Provide the [X, Y] coordinate of the cell's center where the given text is located.  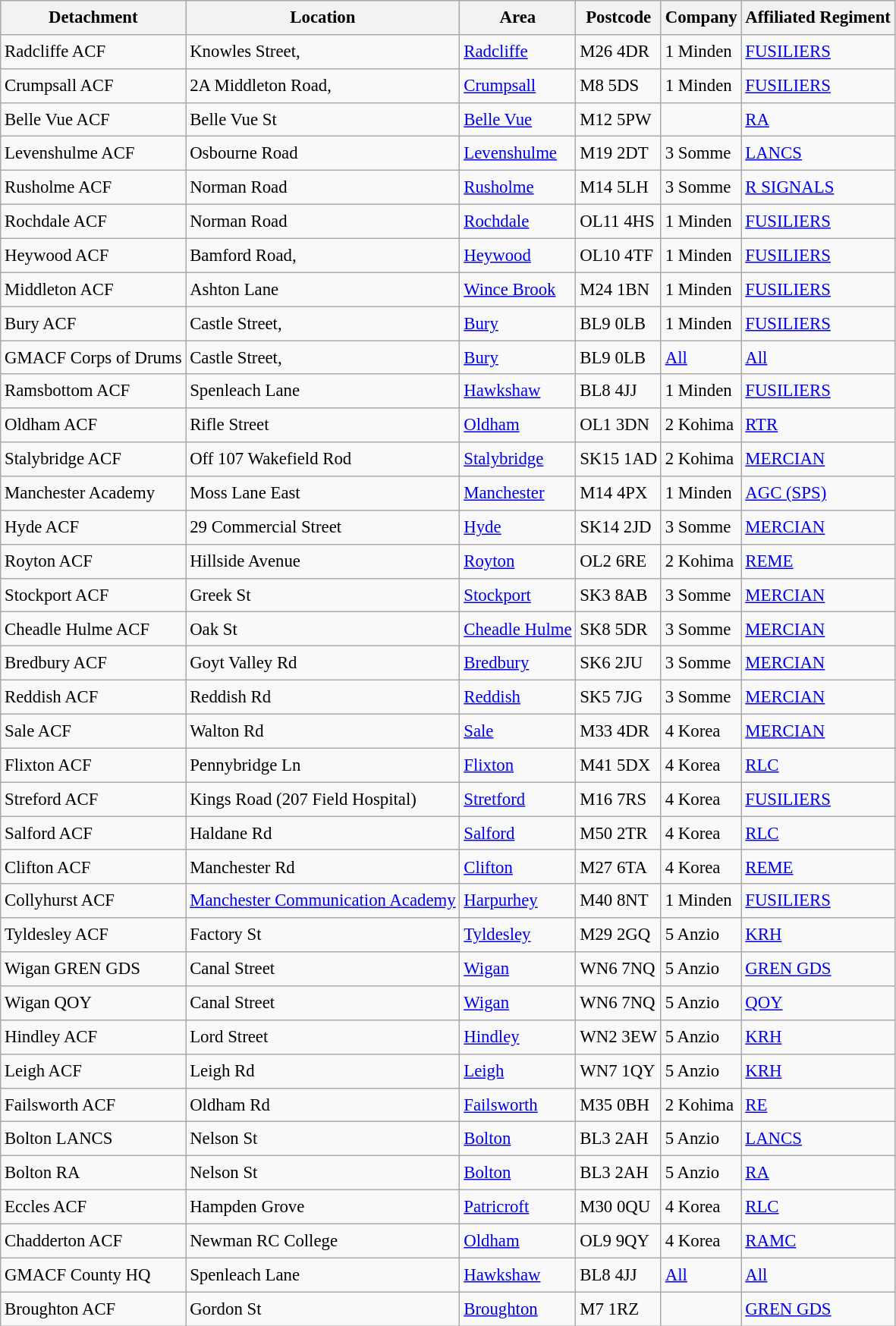
SK6 2JU [618, 663]
AGC (SPS) [818, 493]
SK8 5DR [618, 630]
Middleton ACF [93, 290]
Reddish [517, 698]
Leigh [517, 1071]
Manchester Academy [93, 493]
M8 5DS [618, 86]
Failsworth ACF [93, 1104]
Tyldesley ACF [93, 935]
Knowles Street, [323, 52]
Heywood ACF [93, 255]
Off 107 Wakefield Rod [323, 460]
M26 4DR [618, 52]
Sale ACF [93, 731]
M12 5PW [618, 120]
Company [701, 18]
SK3 8AB [618, 595]
Hindley ACF [93, 1038]
Crumpsall ACF [93, 86]
Rusholme [517, 188]
Cheadle Hulme [517, 630]
Manchester Rd [323, 868]
Levenshulme ACF [93, 153]
Bamford Road, [323, 255]
Bredbury ACF [93, 663]
Location [323, 18]
Royton ACF [93, 561]
Rochdale [517, 222]
Hindley [517, 1038]
Harpurhey [517, 901]
Levenshulme [517, 153]
Sale [517, 731]
Manchester [517, 493]
2A Middleton Road, [323, 86]
Tyldesley [517, 935]
Bolton LANCS [93, 1139]
M40 8NT [618, 901]
Factory St [323, 935]
Greek St [323, 595]
Salford [517, 833]
M27 6TA [618, 868]
GMACF Corps of Drums [93, 358]
Rifle Street [323, 425]
Manchester Communication Academy [323, 901]
Patricroft [517, 1208]
M24 1BN [618, 290]
Moss Lane East [323, 493]
Belle Vue ACF [93, 120]
Reddish ACF [93, 698]
Detachment [93, 18]
Flixton ACF [93, 765]
OL1 3DN [618, 425]
Pennybridge Ln [323, 765]
M7 1RZ [618, 1309]
Wigan GREN GDS [93, 969]
Lord Street [323, 1038]
M14 5LH [618, 188]
Radcliffe [517, 52]
Leigh ACF [93, 1071]
M33 4DR [618, 731]
Ramsbottom ACF [93, 391]
Flixton [517, 765]
Haldane Rd [323, 833]
Radcliffe ACF [93, 52]
R SIGNALS [818, 188]
Leigh Rd [323, 1071]
Clifton [517, 868]
Hillside Avenue [323, 561]
Cheadle Hulme ACF [93, 630]
OL9 9QY [618, 1241]
Osbourne Road [323, 153]
Stockport ACF [93, 595]
WN2 3EW [618, 1038]
Rochdale ACF [93, 222]
Oak St [323, 630]
Chadderton ACF [93, 1241]
OL11 4HS [618, 222]
WN7 1QY [618, 1071]
Bredbury [517, 663]
Broughton ACF [93, 1309]
QOY [818, 1003]
Rusholme ACF [93, 188]
Broughton [517, 1309]
RTR [818, 425]
Collyhurst ACF [93, 901]
Area [517, 18]
GMACF County HQ [93, 1274]
Affiliated Regiment [818, 18]
Stockport [517, 595]
Royton [517, 561]
Eccles ACF [93, 1208]
Belle Vue [517, 120]
Crumpsall [517, 86]
Hyde [517, 528]
Oldham Rd [323, 1104]
Clifton ACF [93, 868]
Salford ACF [93, 833]
Belle Vue St [323, 120]
Gordon St [323, 1309]
Postcode [618, 18]
SK15 1AD [618, 460]
Streford ACF [93, 800]
RE [818, 1104]
M41 5DX [618, 765]
Bolton RA [93, 1173]
Bury ACF [93, 323]
Hampden Grove [323, 1208]
M19 2DT [618, 153]
M29 2GQ [618, 935]
Kings Road (207 Field Hospital) [323, 800]
Goyt Valley Rd [323, 663]
Wince Brook [517, 290]
Wigan QOY [93, 1003]
Reddish Rd [323, 698]
OL2 6RE [618, 561]
OL10 4TF [618, 255]
RAMC [818, 1241]
Newman RC College [323, 1241]
Walton Rd [323, 731]
SK5 7JG [618, 698]
Stalybridge [517, 460]
Hyde ACF [93, 528]
SK14 2JD [618, 528]
M50 2TR [618, 833]
Oldham ACF [93, 425]
Heywood [517, 255]
M30 0QU [618, 1208]
Ashton Lane [323, 290]
Stretford [517, 800]
Stalybridge ACF [93, 460]
29 Commercial Street [323, 528]
Failsworth [517, 1104]
M16 7RS [618, 800]
M35 0BH [618, 1104]
M14 4PX [618, 493]
